Return the [X, Y] coordinate for the center point of the cell that contains the specified text.  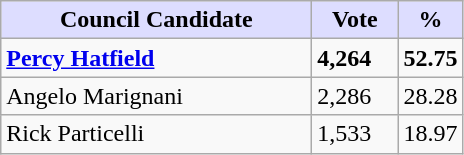
Angelo Marignani [156, 96]
4,264 [355, 58]
2,286 [355, 96]
% [430, 20]
1,533 [355, 134]
18.97 [430, 134]
Vote [355, 20]
28.28 [430, 96]
Council Candidate [156, 20]
Percy Hatfield [156, 58]
Rick Particelli [156, 134]
52.75 [430, 58]
